Return the [x, y] coordinate for the center point of the cell that contains the specified text.  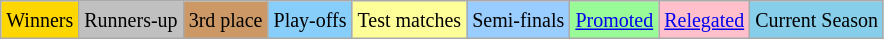
3rd place [226, 20]
Semi-finals [518, 20]
Test matches [410, 20]
Play-offs [310, 20]
Runners-up [131, 20]
Winners [40, 20]
Current Season [817, 20]
Relegated [704, 20]
Promoted [614, 20]
